Find where the given text appears and provide that cell's center as [X, Y] coordinate. 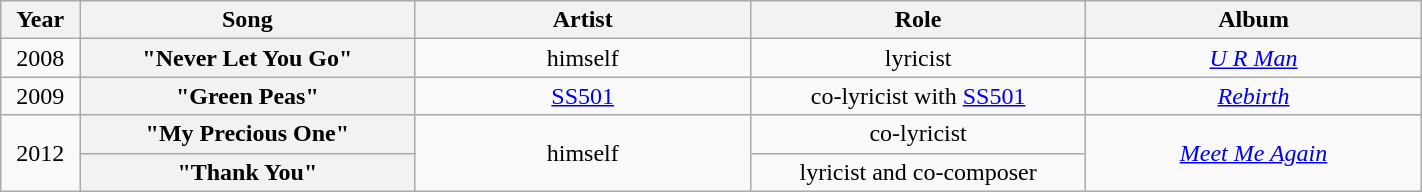
"My Precious One" [248, 134]
Role [918, 20]
Album [1254, 20]
co-lyricist [918, 134]
lyricist [918, 58]
Year [40, 20]
lyricist and co-composer [918, 172]
Song [248, 20]
"Green Peas" [248, 96]
SS501 [582, 96]
2008 [40, 58]
"Never Let You Go" [248, 58]
co-lyricist with SS501 [918, 96]
"Thank You" [248, 172]
U R Man [1254, 58]
Rebirth [1254, 96]
Meet Me Again [1254, 153]
Artist [582, 20]
2009 [40, 96]
2012 [40, 153]
